Capture the cell that displays the provided text and extract its [X, Y] central coordinate. 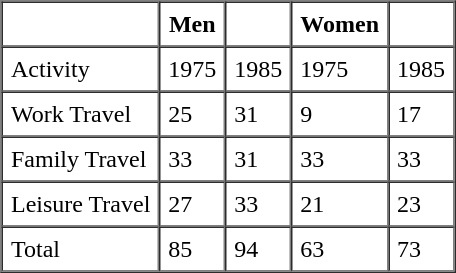
27 [192, 204]
17 [421, 114]
Family Travel [80, 158]
21 [340, 204]
9 [340, 114]
Total [80, 248]
Men [192, 24]
23 [421, 204]
85 [192, 248]
94 [258, 248]
73 [421, 248]
63 [340, 248]
Leisure Travel [80, 204]
Women [340, 24]
25 [192, 114]
Work Travel [80, 114]
Activity [80, 68]
